From the cell containing the given text, extract its center point as (x, y) coordinate. 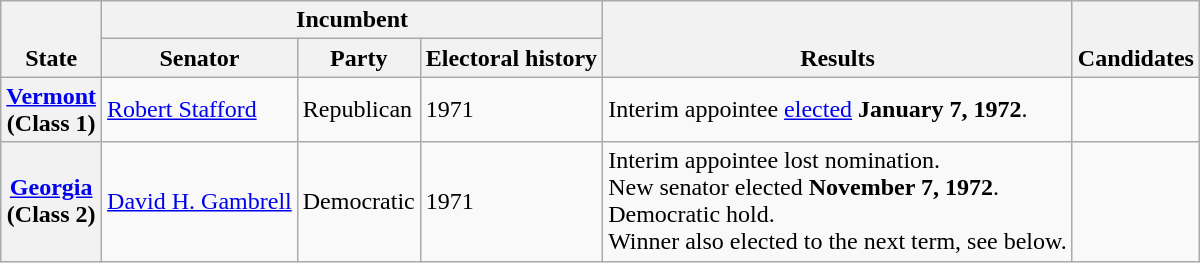
Candidates (1136, 39)
Electoral history (511, 58)
Republican (358, 110)
Interim appointee lost nomination.New senator elected November 7, 1972.Democratic hold.Winner also elected to the next term, see below. (838, 202)
Robert Stafford (200, 110)
Incumbent (352, 20)
Senator (200, 58)
State (52, 39)
Georgia(Class 2) (52, 202)
Democratic (358, 202)
Interim appointee elected January 7, 1972. (838, 110)
Party (358, 58)
Results (838, 39)
Vermont(Class 1) (52, 110)
David H. Gambrell (200, 202)
